Identify which cell holds the provided text, then report its (X, Y) central coordinate. 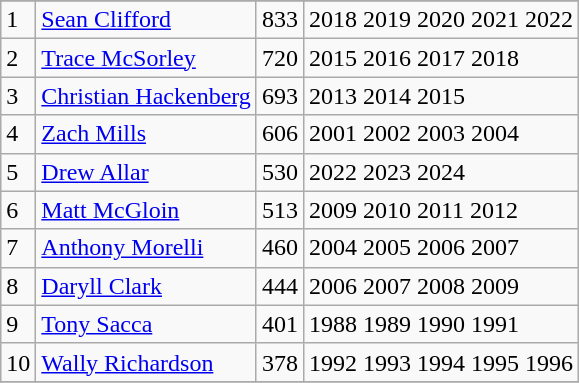
8 (18, 286)
Christian Hackenberg (146, 96)
2015 2016 2017 2018 (440, 58)
606 (280, 134)
378 (280, 362)
10 (18, 362)
6 (18, 210)
1988 1989 1990 1991 (440, 324)
1992 1993 1994 1995 1996 (440, 362)
460 (280, 248)
Zach Mills (146, 134)
833 (280, 20)
2006 2007 2008 2009 (440, 286)
Trace McSorley (146, 58)
Drew Allar (146, 172)
401 (280, 324)
720 (280, 58)
5 (18, 172)
513 (280, 210)
2004 2005 2006 2007 (440, 248)
2009 2010 2011 2012 (440, 210)
3 (18, 96)
4 (18, 134)
Daryll Clark (146, 286)
2022 2023 2024 (440, 172)
693 (280, 96)
2013 2014 2015 (440, 96)
2 (18, 58)
2018 2019 2020 2021 2022 (440, 20)
530 (280, 172)
444 (280, 286)
Wally Richardson (146, 362)
Anthony Morelli (146, 248)
9 (18, 324)
7 (18, 248)
Sean Clifford (146, 20)
1 (18, 20)
Tony Sacca (146, 324)
2001 2002 2003 2004 (440, 134)
Matt McGloin (146, 210)
